Search for the cell housing the specified text and yield its [x, y] center coordinate. 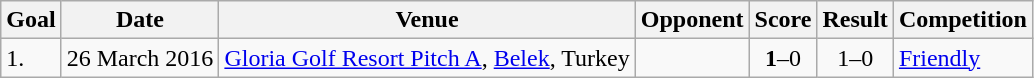
1. [31, 58]
Goal [31, 20]
Venue [427, 20]
26 March 2016 [140, 58]
Date [140, 20]
Result [855, 20]
Score [783, 20]
Competition [962, 20]
Gloria Golf Resort Pitch A, Belek, Turkey [427, 58]
Opponent [692, 20]
Friendly [962, 58]
